Detect which cell encompasses the target text, then output its (X, Y) center coordinate. 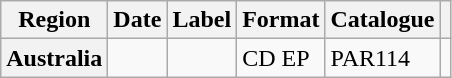
Format (281, 20)
Label (202, 20)
PAR114 (382, 58)
Date (138, 20)
Australia (54, 58)
Catalogue (382, 20)
CD EP (281, 58)
Region (54, 20)
